Determine the (x, y) coordinate at the center of the cell enclosing the given text.  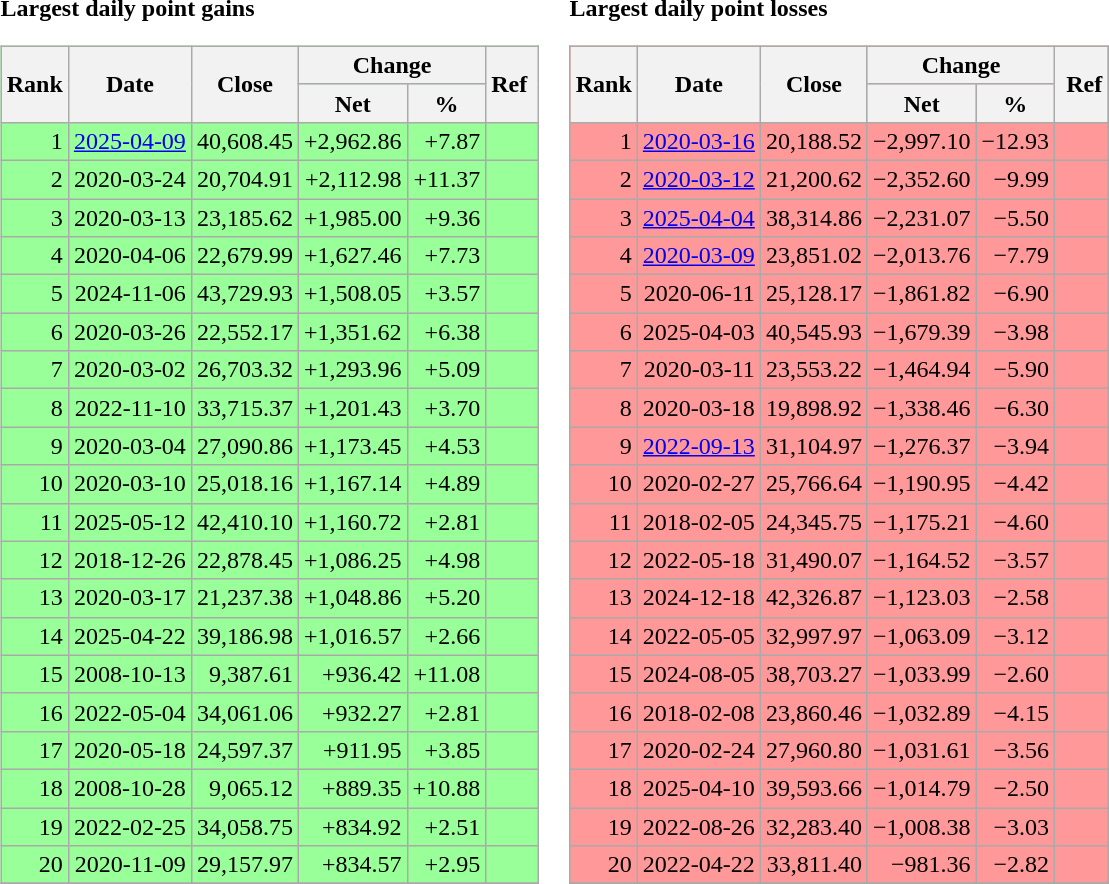
+889.35 (352, 788)
23,185.62 (244, 217)
2020-11-09 (130, 865)
2025-04-03 (698, 332)
21,200.62 (814, 179)
+9.36 (446, 217)
2020-03-11 (698, 370)
−2.58 (1016, 598)
2020-03-02 (130, 370)
−3.03 (1016, 827)
+3.70 (446, 408)
23,851.02 (814, 256)
2022-05-05 (698, 636)
2025-04-09 (130, 141)
−1,032.89 (922, 712)
+1,985.00 (352, 217)
+1,351.62 (352, 332)
−2,231.07 (922, 217)
+2.95 (446, 865)
9,065.12 (244, 788)
−3.56 (1016, 750)
23,860.46 (814, 712)
22,552.17 (244, 332)
2020-05-18 (130, 750)
43,729.93 (244, 294)
2022-02-25 (130, 827)
+4.89 (446, 484)
25,018.16 (244, 484)
−4.42 (1016, 484)
23,553.22 (814, 370)
+11.08 (446, 674)
38,703.27 (814, 674)
2024-12-18 (698, 598)
25,766.64 (814, 484)
24,345.75 (814, 522)
−2,013.76 (922, 256)
−4.60 (1016, 522)
+1,160.72 (352, 522)
2020-03-13 (130, 217)
21,237.38 (244, 598)
19,898.92 (814, 408)
20,188.52 (814, 141)
+932.27 (352, 712)
−1,276.37 (922, 446)
−9.99 (1016, 179)
+1,173.45 (352, 446)
−1,679.39 (922, 332)
−2,997.10 (922, 141)
2020-03-04 (130, 446)
2022-11-10 (130, 408)
38,314.86 (814, 217)
42,410.10 (244, 522)
31,104.97 (814, 446)
39,593.66 (814, 788)
2020-04-06 (130, 256)
2022-05-18 (698, 560)
32,283.40 (814, 827)
2018-02-08 (698, 712)
22,679.99 (244, 256)
+7.87 (446, 141)
2018-12-26 (130, 560)
+1,048.86 (352, 598)
2020-03-16 (698, 141)
+834.57 (352, 865)
33,715.37 (244, 408)
−5.90 (1016, 370)
−7.79 (1016, 256)
−1,033.99 (922, 674)
−2.50 (1016, 788)
+1,016.57 (352, 636)
+1,627.46 (352, 256)
34,061.06 (244, 712)
−1,008.38 (922, 827)
+2,112.98 (352, 179)
−3.94 (1016, 446)
2020-03-09 (698, 256)
+936.42 (352, 674)
−3.57 (1016, 560)
24,597.37 (244, 750)
32,997.97 (814, 636)
+2,962.86 (352, 141)
+10.88 (446, 788)
2008-10-13 (130, 674)
−2.82 (1016, 865)
−12.93 (1016, 141)
−3.98 (1016, 332)
+1,201.43 (352, 408)
2020-02-27 (698, 484)
+3.57 (446, 294)
+2.51 (446, 827)
27,090.86 (244, 446)
+1,167.14 (352, 484)
+911.95 (352, 750)
+7.73 (446, 256)
−6.90 (1016, 294)
+2.66 (446, 636)
+1,086.25 (352, 560)
−6.30 (1016, 408)
−1,164.52 (922, 560)
2018-02-05 (698, 522)
39,186.98 (244, 636)
2020-03-24 (130, 179)
+1,508.05 (352, 294)
34,058.75 (244, 827)
2020-02-24 (698, 750)
+6.38 (446, 332)
25,128.17 (814, 294)
+5.09 (446, 370)
−2.60 (1016, 674)
2022-08-26 (698, 827)
−1,175.21 (922, 522)
−2,352.60 (922, 179)
29,157.97 (244, 865)
42,326.87 (814, 598)
40,608.45 (244, 141)
+4.53 (446, 446)
−1,464.94 (922, 370)
−1,338.46 (922, 408)
2025-04-10 (698, 788)
2020-03-10 (130, 484)
40,545.93 (814, 332)
2008-10-28 (130, 788)
33,811.40 (814, 865)
9,387.61 (244, 674)
31,490.07 (814, 560)
2020-06-11 (698, 294)
−3.12 (1016, 636)
+4.98 (446, 560)
−1,014.79 (922, 788)
2025-04-04 (698, 217)
2024-08-05 (698, 674)
−1,190.95 (922, 484)
−1,031.61 (922, 750)
−981.36 (922, 865)
20,704.91 (244, 179)
+834.92 (352, 827)
2022-04-22 (698, 865)
2022-09-13 (698, 446)
+1,293.96 (352, 370)
22,878.45 (244, 560)
+3.85 (446, 750)
−1,063.09 (922, 636)
+11.37 (446, 179)
2022-05-04 (130, 712)
+5.20 (446, 598)
−4.15 (1016, 712)
2025-04-22 (130, 636)
26,703.32 (244, 370)
2020-03-26 (130, 332)
2025-05-12 (130, 522)
−1,123.03 (922, 598)
−5.50 (1016, 217)
27,960.80 (814, 750)
2020-03-18 (698, 408)
2024-11-06 (130, 294)
2020-03-17 (130, 598)
−1,861.82 (922, 294)
2020-03-12 (698, 179)
